Return [X, Y] of the center of cell containing provided text 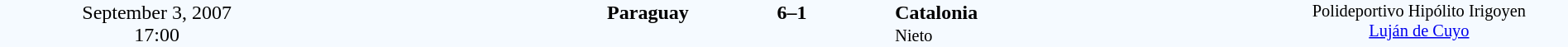
Paraguay [501, 12]
September 3, 200717:00 [157, 23]
Catalonia [1082, 12]
Nieto [1082, 36]
6–1 [791, 12]
Polideportivo Hipólito IrigoyenLuján de Cuyo [1419, 23]
